Output the (x, y) coordinate of the center of the cell containing the given text.  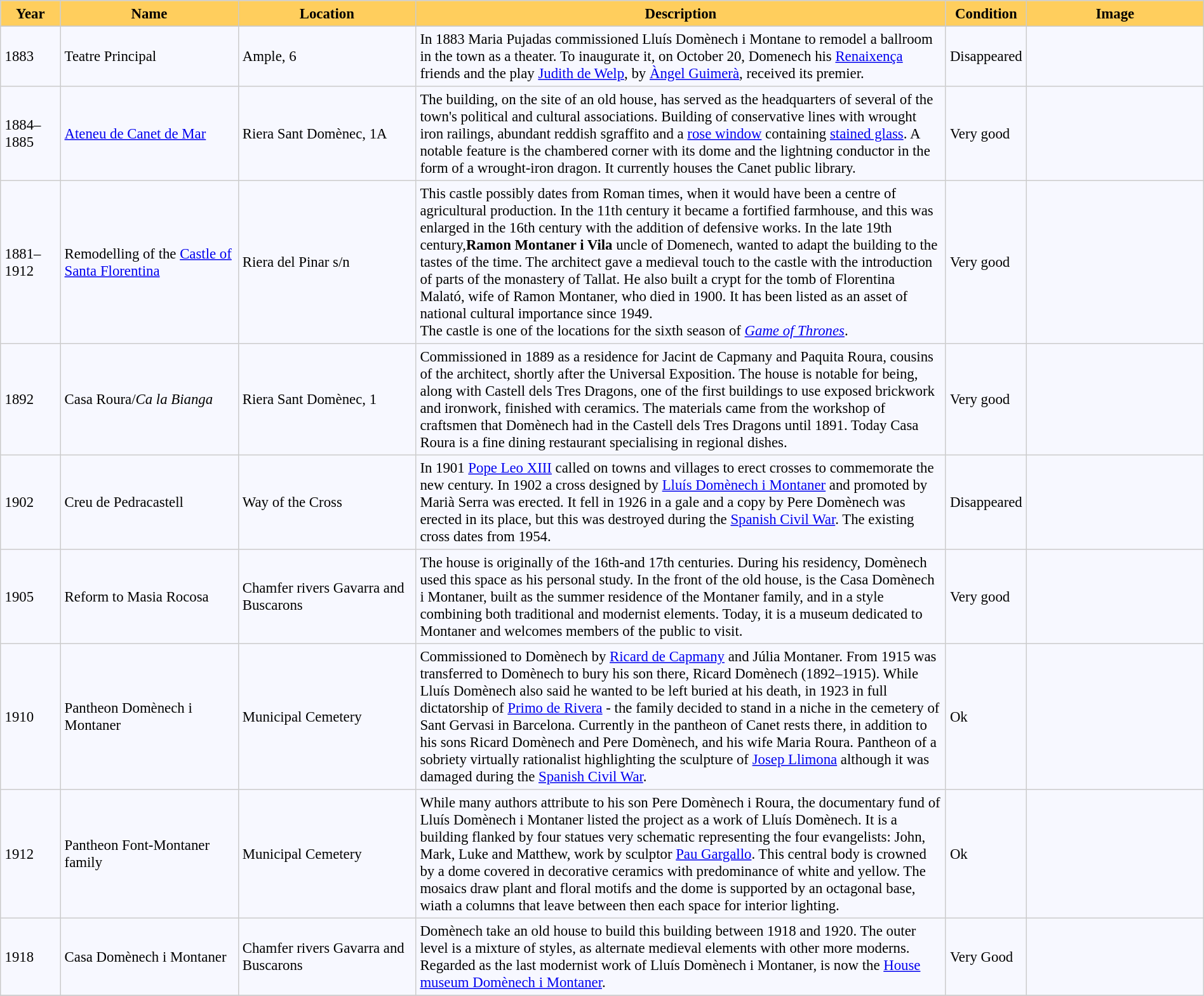
Reform to Masia Rocosa (149, 596)
Teatre Principal (149, 56)
1884–1885 (30, 133)
1912 (30, 854)
1910 (30, 717)
Casa Domènech i Montaner (149, 957)
Casa Roura/Ca la Bianga (149, 400)
Very Good (986, 957)
1881–1912 (30, 262)
Description (681, 13)
1902 (30, 502)
Way of the Cross (327, 502)
Pantheon Domènech i Montaner (149, 717)
Location (327, 13)
Creu de Pedracastell (149, 502)
Condition (986, 13)
1918 (30, 957)
Image (1115, 13)
Ateneu de Canet de Mar (149, 133)
Riera del Pinar s/n (327, 262)
1883 (30, 56)
Name (149, 13)
Riera Sant Domènec, 1A (327, 133)
Year (30, 13)
Remodelling of the Castle of Santa Florentina (149, 262)
1892 (30, 400)
1905 (30, 596)
Riera Sant Domènec, 1 (327, 400)
Ample, 6 (327, 56)
Pantheon Font-Montaner family (149, 854)
